Detect which cell encompasses the target text, then output its [x, y] center coordinate. 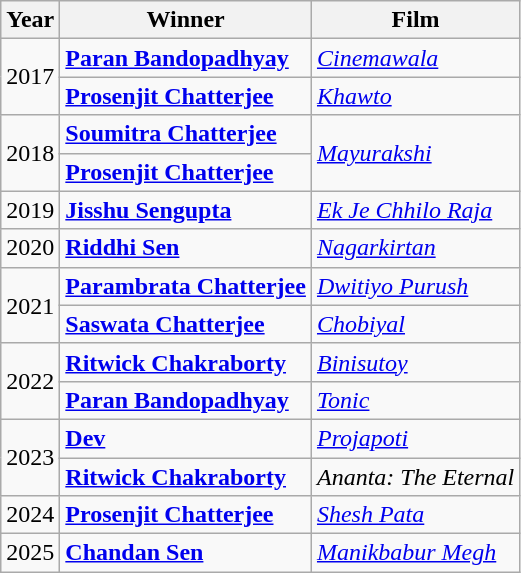
2022 [30, 381]
Ek Je Chhilo Raja [415, 210]
Parambrata Chatterjee [186, 286]
Chandan Sen [186, 553]
Mayurakshi [415, 153]
Saswata Chatterjee [186, 324]
Binisutoy [415, 362]
2017 [30, 77]
Projapoti [415, 438]
Year [30, 20]
Dwitiyo Purush [415, 286]
Cinemawala [415, 58]
Dev [186, 438]
Soumitra Chatterjee [186, 134]
2019 [30, 210]
Jisshu Sengupta [186, 210]
2023 [30, 457]
2024 [30, 515]
Manikbabur Megh [415, 553]
Winner [186, 20]
2018 [30, 153]
Riddhi Sen [186, 248]
Khawto [415, 96]
2025 [30, 553]
Ananta: The Eternal [415, 477]
Chobiyal [415, 324]
2020 [30, 248]
Tonic [415, 400]
Shesh Pata [415, 515]
2021 [30, 305]
Film [415, 20]
Nagarkirtan [415, 248]
